Determine the [x, y] coordinate at the center of the cell enclosing the given text.  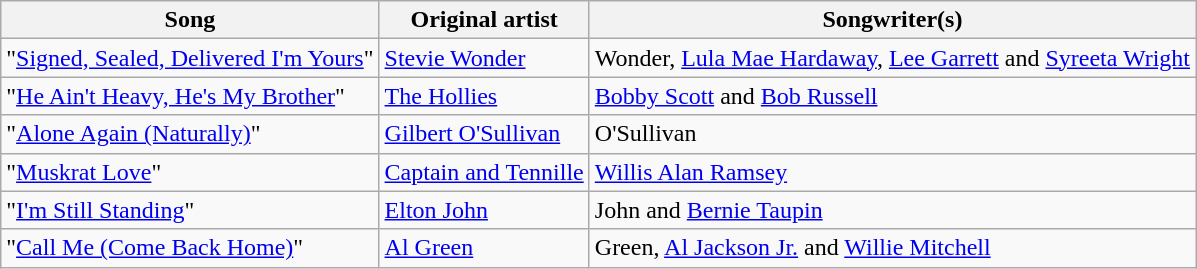
Captain and Tennille [484, 172]
Green, Al Jackson Jr. and Willie Mitchell [892, 248]
Elton John [484, 210]
The Hollies [484, 96]
John and Bernie Taupin [892, 210]
O'Sullivan [892, 134]
Bobby Scott and Bob Russell [892, 96]
Gilbert O'Sullivan [484, 134]
Willis Alan Ramsey [892, 172]
Song [190, 20]
"Muskrat Love" [190, 172]
"Alone Again (Naturally)" [190, 134]
Al Green [484, 248]
"Signed, Sealed, Delivered I'm Yours" [190, 58]
Original artist [484, 20]
Wonder, Lula Mae Hardaway, Lee Garrett and Syreeta Wright [892, 58]
Songwriter(s) [892, 20]
"I'm Still Standing" [190, 210]
"He Ain't Heavy, He's My Brother" [190, 96]
"Call Me (Come Back Home)" [190, 248]
Stevie Wonder [484, 58]
